Provide the (x, y) coordinate of the cell's center where the given text is located.  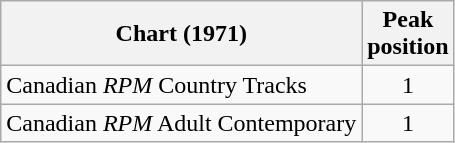
Chart (1971) (182, 34)
Canadian RPM Country Tracks (182, 85)
Canadian RPM Adult Contemporary (182, 123)
Peakposition (408, 34)
